Find where the given text appears and provide that cell's center as [X, Y] coordinate. 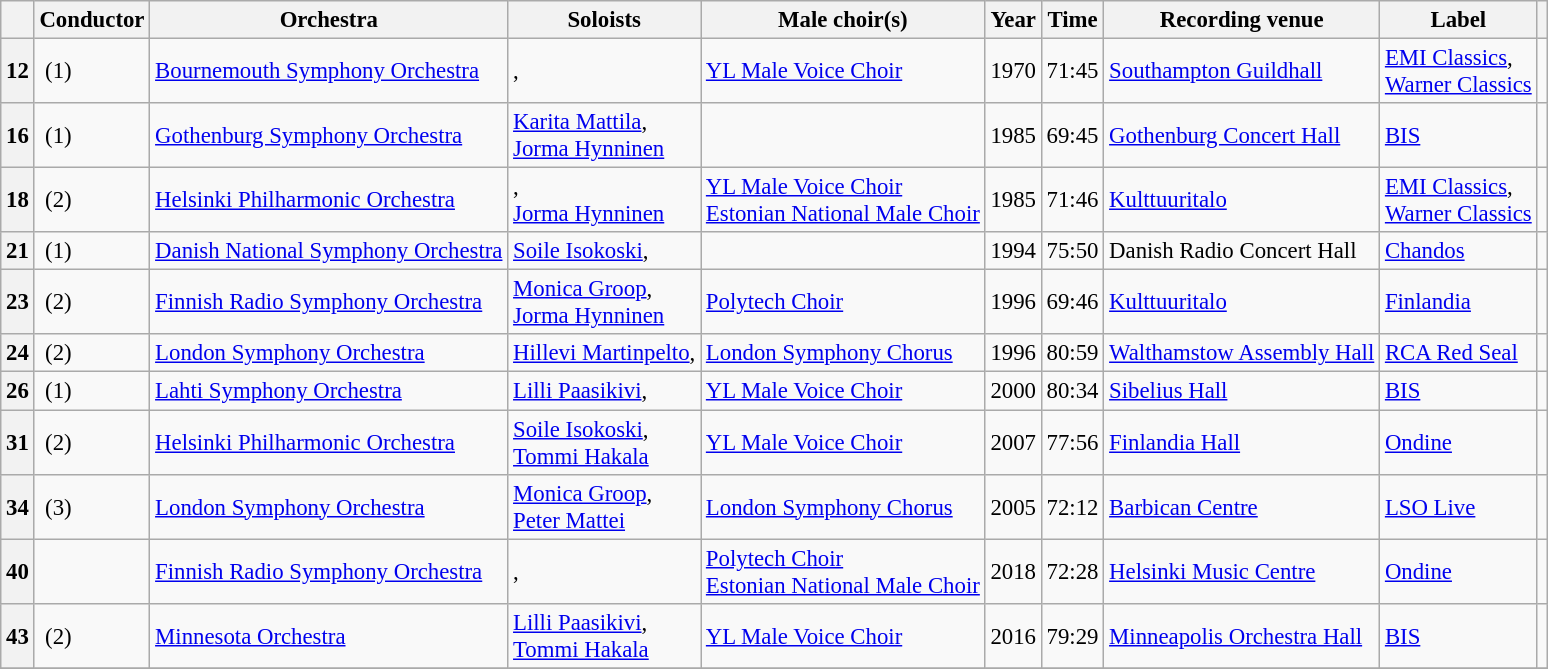
77:56 [1072, 442]
Lahti Symphony Orchestra [329, 391]
Gothenburg Concert Hall [1242, 136]
Orchestra [329, 20]
Gothenburg Symphony Orchestra [329, 136]
71:46 [1072, 200]
31 [18, 442]
69:46 [1072, 302]
Soile Isokoski, [604, 251]
Helsinki Music Centre [1242, 572]
72:12 [1072, 506]
23 [18, 302]
Lilli Paasikivi, [604, 391]
Walthamstow Assembly Hall [1242, 353]
40 [18, 572]
16 [18, 136]
Finlandia Hall [1242, 442]
1970 [1013, 72]
2007 [1013, 442]
Finlandia [1458, 302]
Monica Groop,Peter Mattei [604, 506]
26 [18, 391]
Danish Radio Concert Hall [1242, 251]
Minneapolis Orchestra Hall [1242, 636]
24 [18, 353]
2000 [1013, 391]
YL Male Voice ChoirEstonian National Male Choir [844, 200]
71:45 [1072, 72]
RCA Red Seal [1458, 353]
Label [1458, 20]
Chandos [1458, 251]
2018 [1013, 572]
Barbican Centre [1242, 506]
2016 [1013, 636]
Soloists [604, 20]
Year [1013, 20]
Conductor [92, 20]
34 [18, 506]
Soile Isokoski,Tommi Hakala [604, 442]
Recording venue [1242, 20]
Hillevi Martinpelto, [604, 353]
12 [18, 72]
Minnesota Orchestra [329, 636]
72:28 [1072, 572]
80:59 [1072, 353]
Male choir(s) [844, 20]
(3) [92, 506]
21 [18, 251]
,Jorma Hynninen [604, 200]
Southampton Guildhall [1242, 72]
43 [18, 636]
Monica Groop,Jorma Hynninen [604, 302]
Time [1072, 20]
69:45 [1072, 136]
18 [18, 200]
75:50 [1072, 251]
Lilli Paasikivi,Tommi Hakala [604, 636]
79:29 [1072, 636]
Karita Mattila,Jorma Hynninen [604, 136]
Polytech Choir [844, 302]
2005 [1013, 506]
80:34 [1072, 391]
LSO Live [1458, 506]
1994 [1013, 251]
Sibelius Hall [1242, 391]
Bournemouth Symphony Orchestra [329, 72]
Danish National Symphony Orchestra [329, 251]
Polytech ChoirEstonian National Male Choir [844, 572]
